Find where the given text appears and provide that cell's center as (x, y) coordinate. 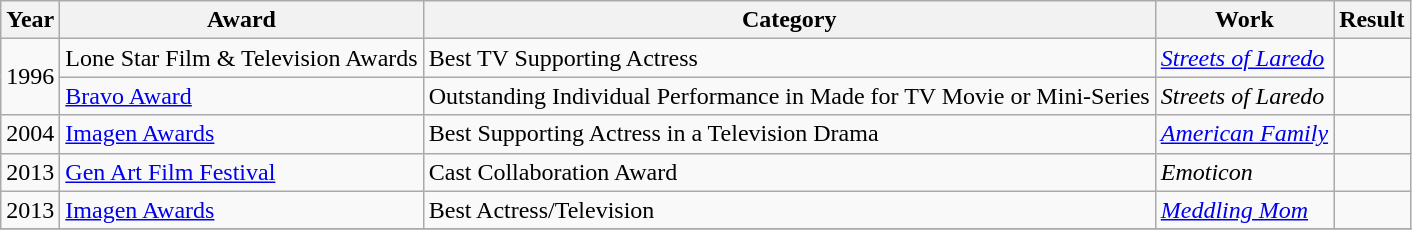
Lone Star Film & Television Awards (242, 58)
Award (242, 20)
Category (789, 20)
Work (1244, 20)
Result (1372, 20)
Best Actress/Television (789, 210)
Meddling Mom (1244, 210)
2004 (30, 134)
Gen Art Film Festival (242, 172)
Emoticon (1244, 172)
Bravo Award (242, 96)
Year (30, 20)
Cast Collaboration Award (789, 172)
Outstanding Individual Performance in Made for TV Movie or Mini-Series (789, 96)
American Family (1244, 134)
Best TV Supporting Actress (789, 58)
1996 (30, 77)
Best Supporting Actress in a Television Drama (789, 134)
